From the cell containing the given text, extract its center point as [x, y] coordinate. 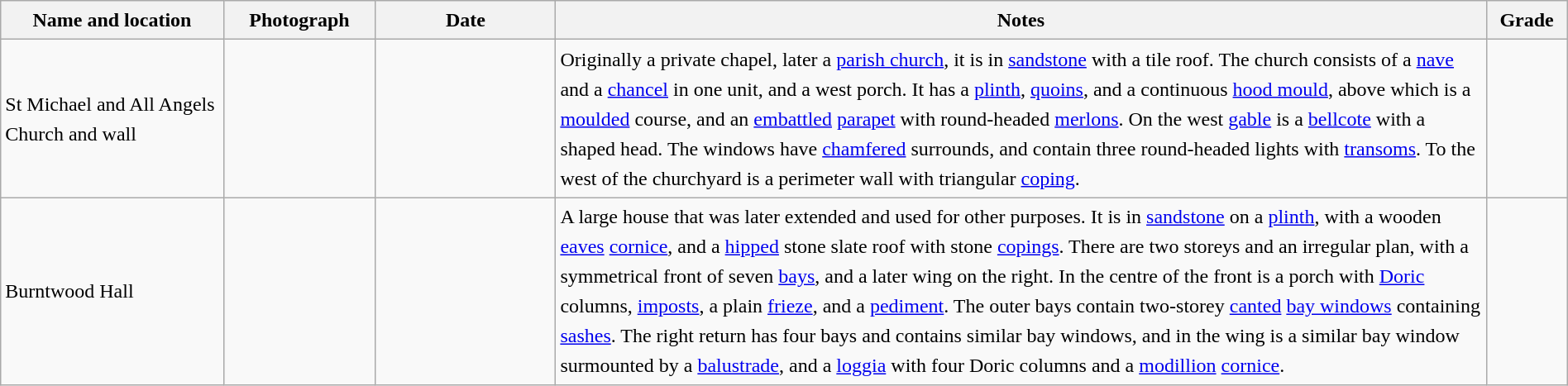
Notes [1021, 20]
Burntwood Hall [112, 291]
Photograph [299, 20]
Grade [1527, 20]
Name and location [112, 20]
St Michael and All Angels Church and wall [112, 119]
Date [466, 20]
